Find where the given text appears and provide that cell's center as [X, Y] coordinate. 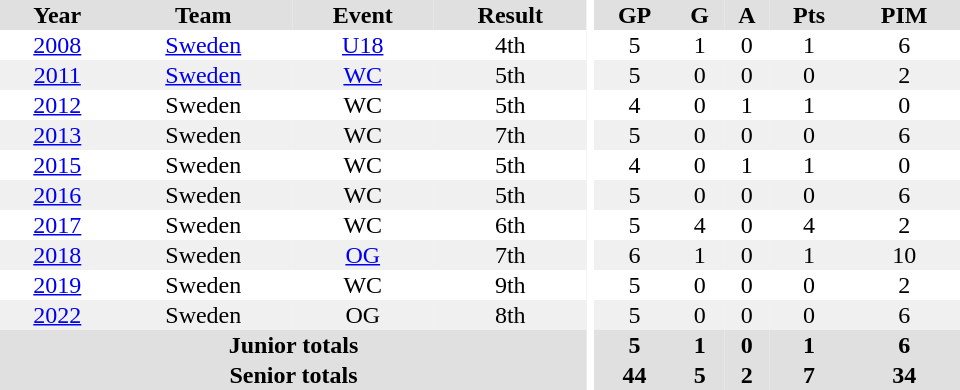
2013 [58, 135]
4th [511, 45]
2018 [58, 255]
2016 [58, 195]
2019 [58, 285]
Junior totals [294, 345]
2012 [58, 105]
GP [635, 15]
7 [810, 375]
9th [511, 285]
Senior totals [294, 375]
U18 [363, 45]
2011 [58, 75]
G [700, 15]
10 [904, 255]
2022 [58, 315]
Result [511, 15]
2015 [58, 165]
44 [635, 375]
Year [58, 15]
Team [204, 15]
Event [363, 15]
2008 [58, 45]
Pts [810, 15]
2017 [58, 225]
A [747, 15]
6th [511, 225]
PIM [904, 15]
8th [511, 315]
34 [904, 375]
